Return [x, y] of the center of cell containing provided text 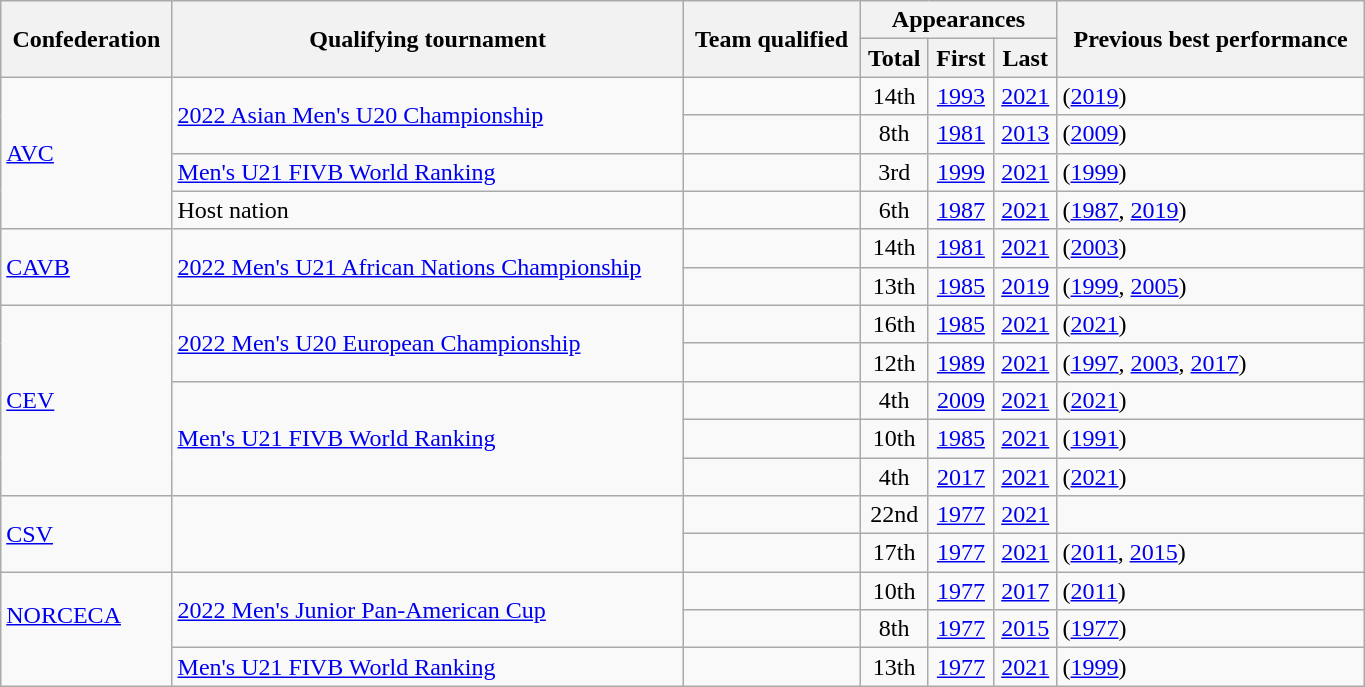
(1977) [1210, 629]
16th [894, 324]
Total [894, 58]
Appearances [958, 20]
2022 Men's U21 African Nations Championship [428, 267]
1999 [960, 172]
2022 Asian Men's U20 Championship [428, 115]
3rd [894, 172]
CSV [86, 534]
2015 [1025, 629]
Confederation [86, 39]
(1997, 2003, 2017) [1210, 362]
First [960, 58]
(2011, 2015) [1210, 553]
1993 [960, 96]
17th [894, 553]
12th [894, 362]
2009 [960, 400]
Previous best performance [1210, 39]
Last [1025, 58]
CAVB [86, 267]
2013 [1025, 134]
Qualifying tournament [428, 39]
1989 [960, 362]
(2009) [1210, 134]
CEV [86, 400]
(1987, 2019) [1210, 210]
NORCECA [86, 629]
Host nation [428, 210]
Team qualified [772, 39]
(2011) [1210, 591]
(1999, 2005) [1210, 286]
AVC [86, 153]
22nd [894, 515]
2022 Men's U20 European Championship [428, 343]
2019 [1025, 286]
(2003) [1210, 248]
2022 Men's Junior Pan-American Cup [428, 610]
(1991) [1210, 438]
(2019) [1210, 96]
1987 [960, 210]
6th [894, 210]
